From the cell containing the given text, extract its center point as (x, y) coordinate. 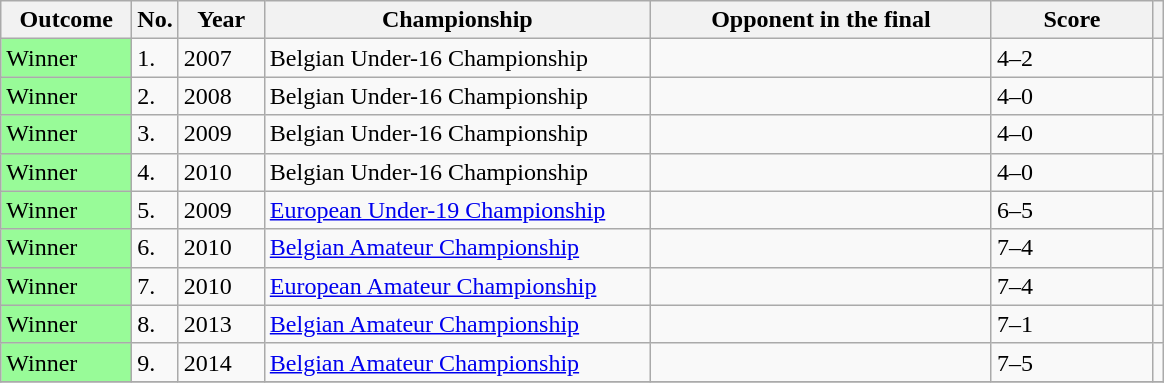
2008 (221, 96)
Score (1072, 20)
6–5 (1072, 210)
No. (155, 20)
4–2 (1072, 58)
2013 (221, 324)
European Amateur Championship (457, 286)
Championship (457, 20)
3. (155, 134)
9. (155, 362)
7–1 (1072, 324)
Outcome (66, 20)
2. (155, 96)
European Under-19 Championship (457, 210)
6. (155, 248)
Year (221, 20)
Opponent in the final (820, 20)
7–5 (1072, 362)
8. (155, 324)
7. (155, 286)
4. (155, 172)
2014 (221, 362)
1. (155, 58)
5. (155, 210)
2007 (221, 58)
